From the cell containing the given text, extract its center point as [X, Y] coordinate. 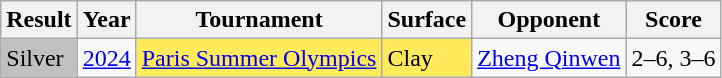
Year [106, 20]
2024 [106, 58]
Tournament [259, 20]
Zheng Qinwen [549, 58]
2–6, 3–6 [674, 58]
Result [39, 20]
Opponent [549, 20]
Clay [427, 58]
Score [674, 20]
Surface [427, 20]
Paris Summer Olympics [259, 58]
Silver [39, 58]
